Return [X, Y] of the center of cell containing provided text 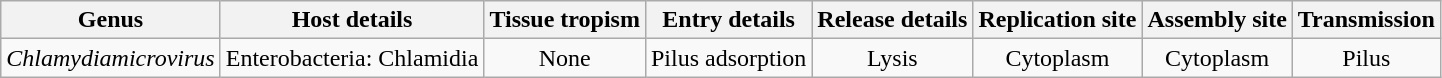
Lysis [892, 58]
None [565, 58]
Transmission [1366, 20]
Replication site [1058, 20]
Enterobacteria: Chlamidia [352, 58]
Host details [352, 20]
Pilus adsorption [728, 58]
Assembly site [1217, 20]
Release details [892, 20]
Genus [110, 20]
Chlamydiamicrovirus [110, 58]
Tissue tropism [565, 20]
Entry details [728, 20]
Pilus [1366, 58]
